Identify which cell holds the provided text, then report its [X, Y] central coordinate. 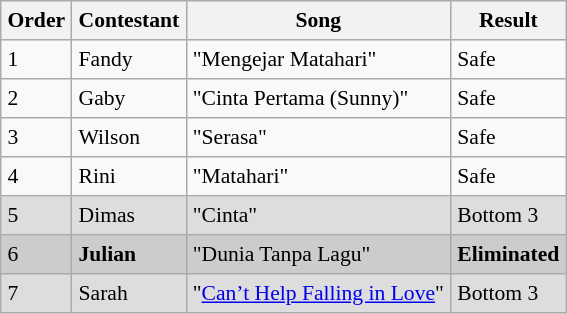
"Cinta Pertama (Sunny)" [318, 98]
Wilson [129, 138]
1 [36, 60]
"Cinta" [318, 216]
Order [36, 20]
Gaby [129, 98]
3 [36, 138]
Fandy [129, 60]
6 [36, 254]
Contestant [129, 20]
Dimas [129, 216]
"Matahari" [318, 176]
Song [318, 20]
"Serasa" [318, 138]
Eliminated [508, 254]
7 [36, 294]
Sarah [129, 294]
"Can’t Help Falling in Love" [318, 294]
"Mengejar Matahari" [318, 60]
Result [508, 20]
2 [36, 98]
4 [36, 176]
5 [36, 216]
Rini [129, 176]
Julian [129, 254]
"Dunia Tanpa Lagu" [318, 254]
